Detect which cell encompasses the target text, then output its [X, Y] center coordinate. 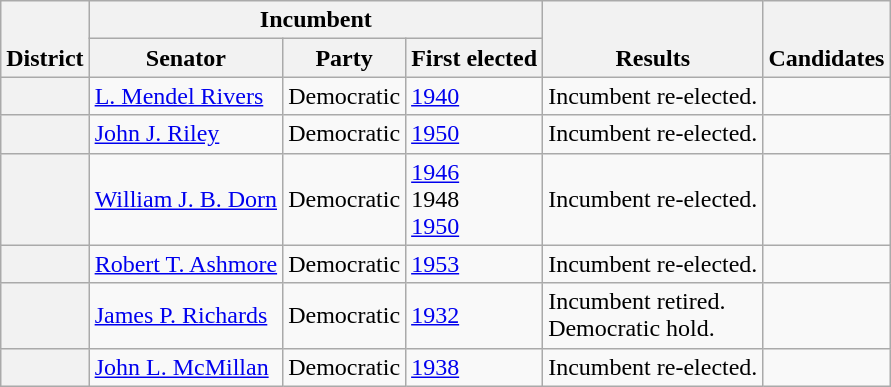
Incumbent [316, 20]
James P. Richards [186, 316]
1938 [474, 367]
First elected [474, 58]
L. Mendel Rivers [186, 96]
1950 [474, 134]
John J. Riley [186, 134]
Robert T. Ashmore [186, 264]
Senator [186, 58]
1940 [474, 96]
1953 [474, 264]
Results [653, 39]
Candidates [826, 39]
1932 [474, 316]
William J. B. Dorn [186, 199]
Party [344, 58]
19461948 1950 [474, 199]
District [45, 39]
John L. McMillan [186, 367]
Incumbent retired.Democratic hold. [653, 316]
